Locate the cell with the specified text and output its (x, y) center coordinate. 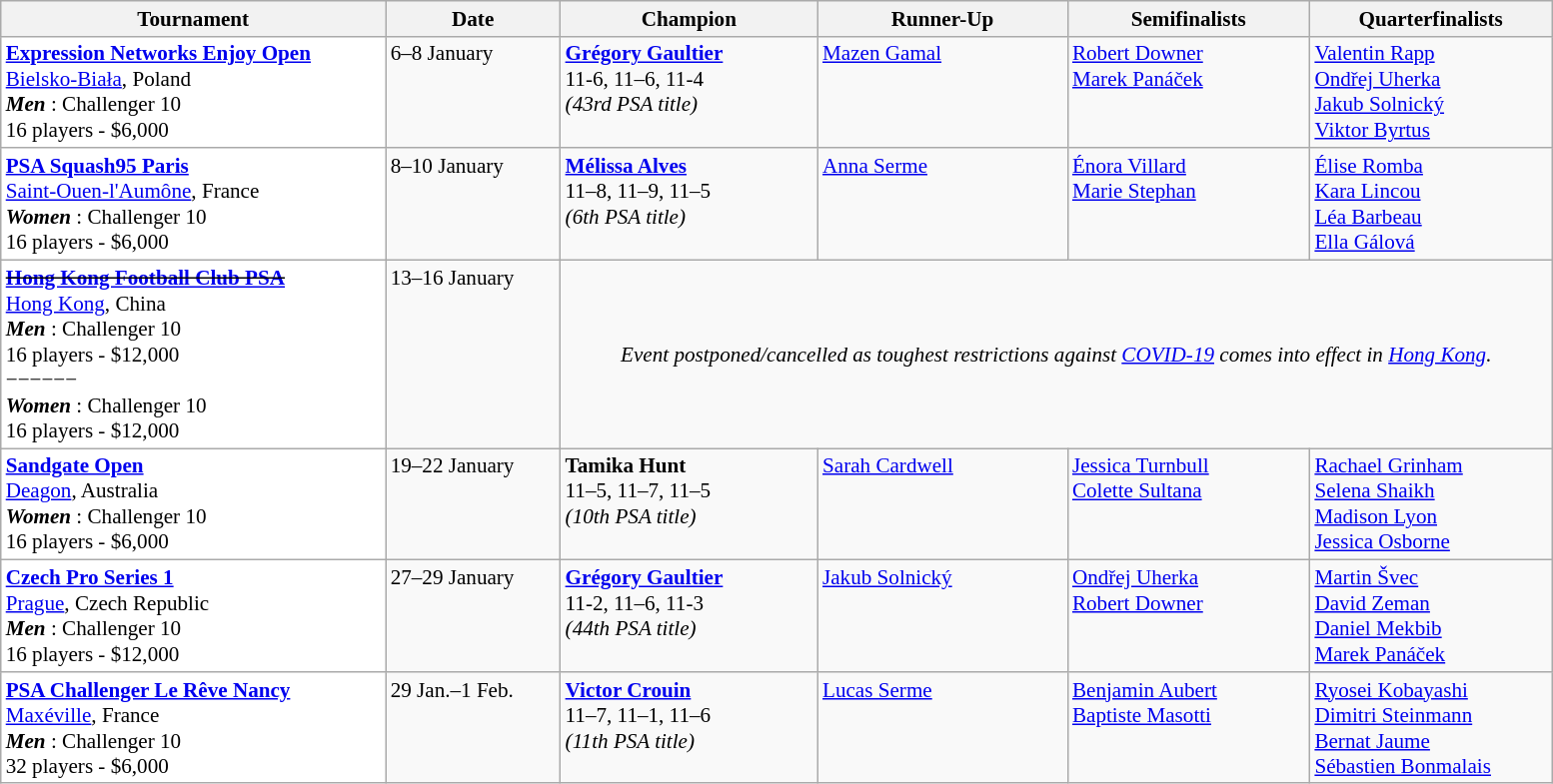
Grégory Gaultier11-6, 11–6, 11-4(43rd PSA title) (690, 92)
8–10 January (474, 204)
Mazen Gamal (942, 92)
19–22 January (474, 504)
Quarterfinalists (1430, 18)
Mélissa Alves11–8, 11–9, 11–5(6th PSA title) (690, 204)
Rachael Grinham Selena Shaikh Madison Lyon Jessica Osborne (1430, 504)
27–29 January (474, 616)
Sandgate Open Deagon, Australia Women : Challenger 1016 players - $6,000 (194, 504)
Valentin Rapp Ondřej Uherka Jakub Solnický Viktor Byrtus (1430, 92)
Anna Serme (942, 204)
PSA Squash95 Paris Saint-Ouen-l'Aumône, France Women : Challenger 1016 players - $6,000 (194, 204)
Martin Švec David Zeman Daniel Mekbib Marek Panáček (1430, 616)
Benjamin Aubert Baptiste Masotti (1188, 727)
Event postponed/cancelled as toughest restrictions against COVID-19 comes into effect in Hong Kong. (1056, 354)
Ondřej Uherka Robert Downer (1188, 616)
Victor Crouin11–7, 11–1, 11–6(11th PSA title) (690, 727)
Sarah Cardwell (942, 504)
Tamika Hunt11–5, 11–7, 11–5(10th PSA title) (690, 504)
Énora Villard Marie Stephan (1188, 204)
Hong Kong Football Club PSA Hong Kong, China Men : Challenger 1016 players - $12,000−−−−−− Women : Challenger 1016 players - $12,000 (194, 354)
29 Jan.–1 Feb. (474, 727)
13–16 January (474, 354)
Expression Networks Enjoy Open Bielsko-Biała, Poland Men : Challenger 1016 players - $6,000 (194, 92)
Runner-Up (942, 18)
Lucas Serme (942, 727)
Robert Downer Marek Panáček (1188, 92)
Czech Pro Series 1 Prague, Czech Republic Men : Challenger 1016 players - $12,000 (194, 616)
Champion (690, 18)
Jakub Solnický (942, 616)
Semifinalists (1188, 18)
6–8 January (474, 92)
Date (474, 18)
Tournament (194, 18)
PSA Challenger Le Rêve Nancy Maxéville, France Men : Challenger 1032 players - $6,000 (194, 727)
Élise Romba Kara Lincou Léa Barbeau Ella Gálová (1430, 204)
Jessica Turnbull Colette Sultana (1188, 504)
Ryosei Kobayashi Dimitri Steinmann Bernat Jaume Sébastien Bonmalais (1430, 727)
Grégory Gaultier11-2, 11–6, 11-3(44th PSA title) (690, 616)
